Scan for the cell matching the given text and deliver its (X, Y) coordinate at center. 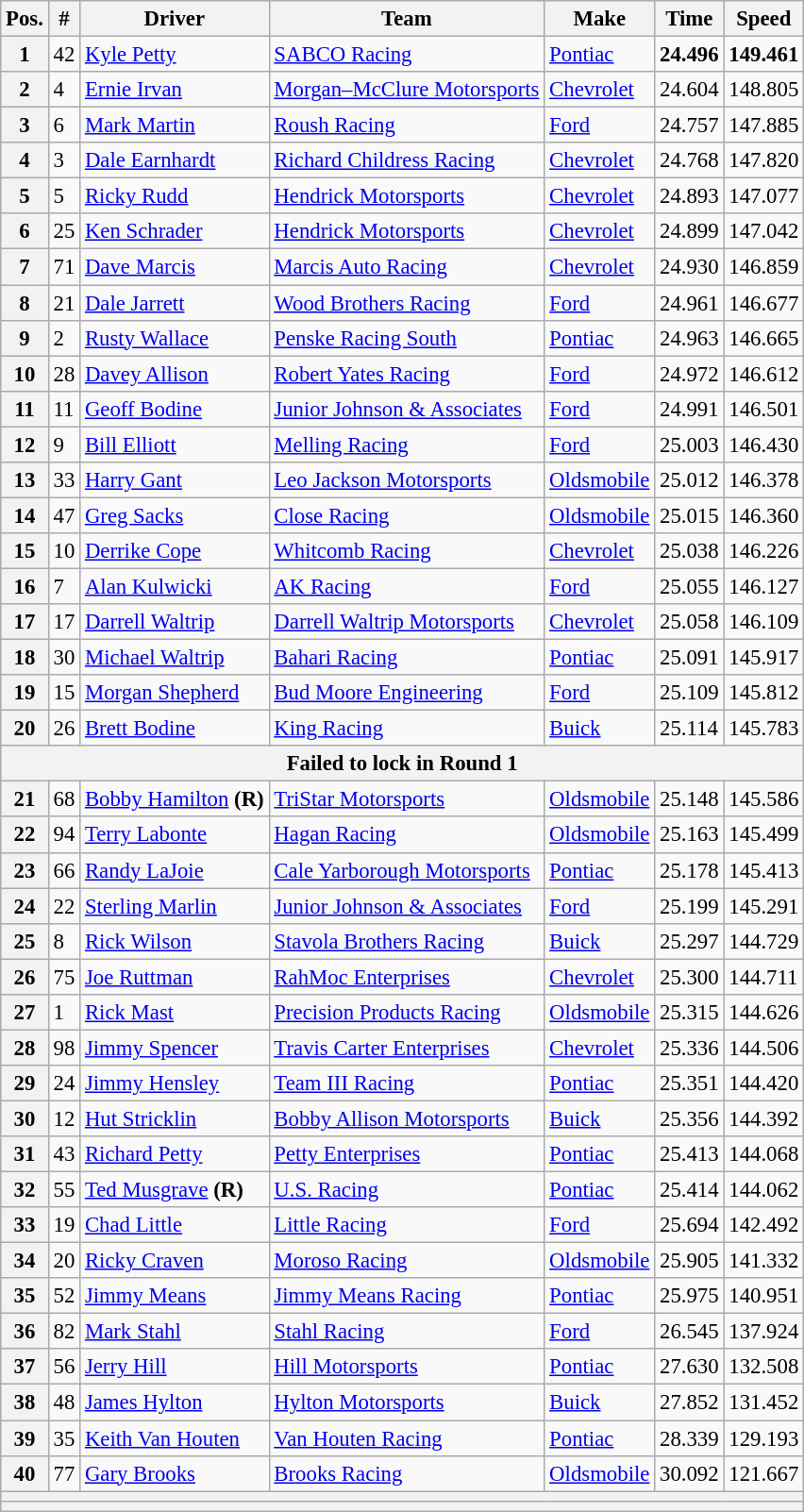
Bahari Racing (407, 658)
Jimmy Hensley (175, 1084)
Hut Stricklin (175, 1118)
48 (64, 1403)
Close Racing (407, 515)
25.114 (689, 729)
Kyle Petty (175, 55)
25.148 (689, 799)
Chad Little (175, 1225)
Roush Racing (407, 126)
Melling Racing (407, 445)
28.339 (689, 1438)
25.351 (689, 1084)
Pos. (25, 19)
25.315 (689, 1013)
144.711 (764, 977)
AK Racing (407, 586)
147.042 (764, 231)
13 (25, 480)
98 (64, 1048)
146.378 (764, 480)
29 (25, 1084)
Harry Gant (175, 480)
25.109 (689, 693)
Little Racing (407, 1225)
Leo Jackson Motorsports (407, 480)
SABCO Racing (407, 55)
94 (64, 835)
24.972 (689, 374)
Robert Yates Racing (407, 374)
147.820 (764, 160)
146.226 (764, 551)
18 (25, 658)
25.003 (689, 445)
25.694 (689, 1225)
Geoff Bodine (175, 409)
24.899 (689, 231)
RahMoc Enterprises (407, 977)
66 (64, 870)
Wood Brothers Racing (407, 303)
146.859 (764, 267)
144.420 (764, 1084)
Richard Petty (175, 1154)
145.812 (764, 693)
24.930 (689, 267)
43 (64, 1154)
25.015 (689, 515)
Penske Racing South (407, 338)
Make (600, 19)
140.951 (764, 1296)
Petty Enterprises (407, 1154)
121.667 (764, 1473)
Ernie Irvan (175, 90)
Jerry Hill (175, 1368)
56 (64, 1368)
146.430 (764, 445)
144.729 (764, 941)
24.893 (689, 196)
144.392 (764, 1118)
71 (64, 267)
36 (25, 1332)
24.757 (689, 126)
Van Houten Racing (407, 1438)
25.975 (689, 1296)
52 (64, 1296)
Time (689, 19)
James Hylton (175, 1403)
24.961 (689, 303)
146.109 (764, 622)
Jimmy Means Racing (407, 1296)
Travis Carter Enterprises (407, 1048)
25.012 (689, 480)
Randy LaJoie (175, 870)
Darrell Waltrip Motorsports (407, 622)
25.413 (689, 1154)
16 (25, 586)
Mark Martin (175, 126)
Rick Mast (175, 1013)
34 (25, 1261)
146.665 (764, 338)
Stavola Brothers Racing (407, 941)
Dave Marcis (175, 267)
68 (64, 799)
145.499 (764, 835)
14 (25, 515)
131.452 (764, 1403)
Ricky Craven (175, 1261)
25.163 (689, 835)
Rick Wilson (175, 941)
25.199 (689, 906)
148.805 (764, 90)
25.038 (689, 551)
Alan Kulwicki (175, 586)
147.077 (764, 196)
Stahl Racing (407, 1332)
27.630 (689, 1368)
145.291 (764, 906)
25.356 (689, 1118)
Bobby Allison Motorsports (407, 1118)
U.S. Racing (407, 1190)
Marcis Auto Racing (407, 267)
77 (64, 1473)
24.604 (689, 90)
149.461 (764, 55)
Team III Racing (407, 1084)
Rusty Wallace (175, 338)
25.055 (689, 586)
137.924 (764, 1332)
146.612 (764, 374)
Bill Elliott (175, 445)
37 (25, 1368)
Darrell Waltrip (175, 622)
145.783 (764, 729)
25.300 (689, 977)
38 (25, 1403)
132.508 (764, 1368)
Dale Earnhardt (175, 160)
Brooks Racing (407, 1473)
144.626 (764, 1013)
144.062 (764, 1190)
24.768 (689, 160)
Moroso Racing (407, 1261)
25.058 (689, 622)
Brett Bodine (175, 729)
55 (64, 1190)
26.545 (689, 1332)
25.091 (689, 658)
Sterling Marlin (175, 906)
Greg Sacks (175, 515)
24.991 (689, 409)
82 (64, 1332)
Richard Childress Racing (407, 160)
Derrike Cope (175, 551)
27.852 (689, 1403)
Cale Yarborough Motorsports (407, 870)
Team (407, 19)
75 (64, 977)
25.336 (689, 1048)
39 (25, 1438)
Mark Stahl (175, 1332)
129.193 (764, 1438)
24.963 (689, 338)
40 (25, 1473)
141.332 (764, 1261)
32 (25, 1190)
24.496 (689, 55)
Jimmy Spencer (175, 1048)
Davey Allison (175, 374)
Bobby Hamilton (R) (175, 799)
Michael Waltrip (175, 658)
47 (64, 515)
Joe Ruttman (175, 977)
Failed to lock in Round 1 (402, 764)
42 (64, 55)
25.178 (689, 870)
Speed (764, 19)
Precision Products Racing (407, 1013)
145.586 (764, 799)
146.360 (764, 515)
142.492 (764, 1225)
Hagan Racing (407, 835)
Hylton Motorsports (407, 1403)
25.905 (689, 1261)
25.297 (689, 941)
Ricky Rudd (175, 196)
144.068 (764, 1154)
31 (25, 1154)
King Racing (407, 729)
146.127 (764, 586)
TriStar Motorsports (407, 799)
Gary Brooks (175, 1473)
Ken Schrader (175, 231)
Keith Van Houten (175, 1438)
27 (25, 1013)
Dale Jarrett (175, 303)
145.413 (764, 870)
Driver (175, 19)
25.414 (689, 1190)
145.917 (764, 658)
Bud Moore Engineering (407, 693)
Morgan–McClure Motorsports (407, 90)
Terry Labonte (175, 835)
23 (25, 870)
Whitcomb Racing (407, 551)
146.677 (764, 303)
Jimmy Means (175, 1296)
146.501 (764, 409)
30.092 (689, 1473)
Hill Motorsports (407, 1368)
Ted Musgrave (R) (175, 1190)
# (64, 19)
Morgan Shepherd (175, 693)
147.885 (764, 126)
144.506 (764, 1048)
